Search for the cell housing the specified text and yield its [x, y] center coordinate. 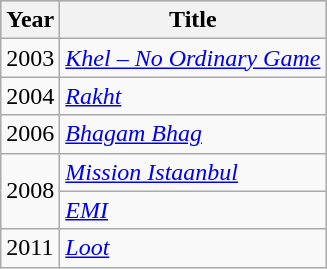
Year [30, 20]
Bhagam Bhag [193, 134]
Title [193, 20]
EMI [193, 210]
Khel – No Ordinary Game [193, 58]
Rakht [193, 96]
2004 [30, 96]
Loot [193, 248]
2006 [30, 134]
2008 [30, 191]
Mission Istaanbul [193, 172]
2011 [30, 248]
2003 [30, 58]
